Return the (x, y) coordinate for the center point of the cell that contains the specified text.  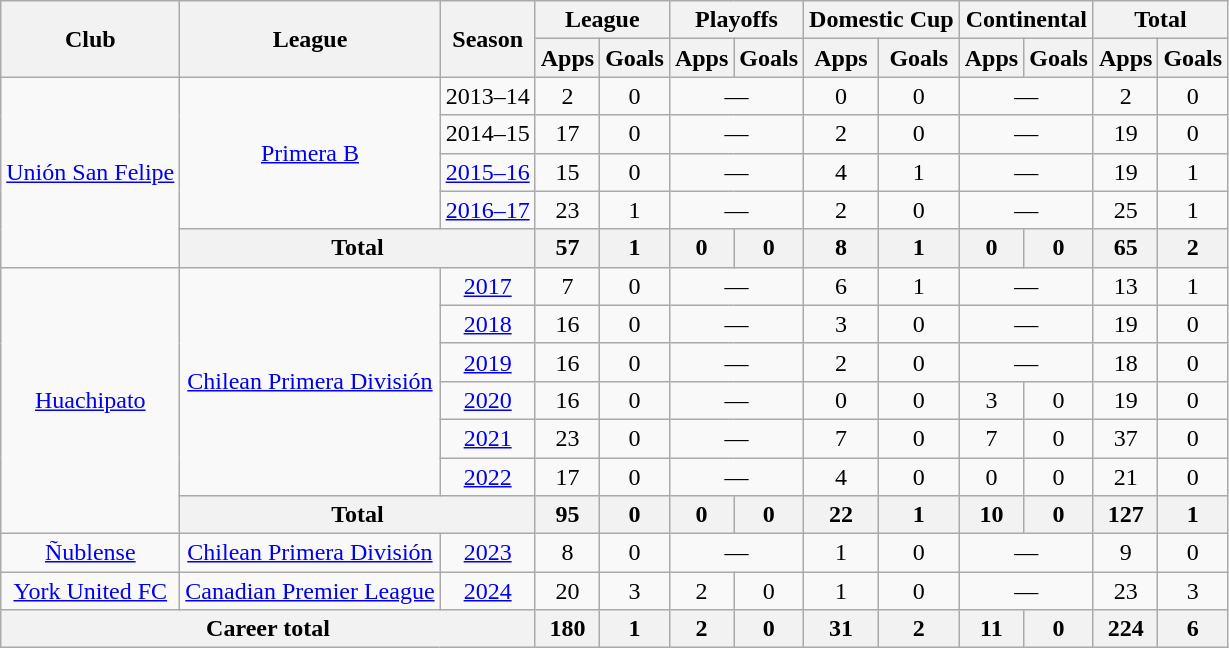
2016–17 (488, 210)
13 (1125, 286)
Canadian Premier League (310, 591)
21 (1125, 477)
Playoffs (736, 20)
224 (1125, 629)
York United FC (90, 591)
57 (567, 248)
65 (1125, 248)
2021 (488, 438)
2014–15 (488, 134)
2018 (488, 324)
Primera B (310, 153)
31 (842, 629)
15 (567, 172)
9 (1125, 553)
180 (567, 629)
Continental (1026, 20)
37 (1125, 438)
11 (991, 629)
Season (488, 39)
Unión San Felipe (90, 172)
22 (842, 515)
18 (1125, 362)
2023 (488, 553)
Career total (268, 629)
2013–14 (488, 96)
2015–16 (488, 172)
2022 (488, 477)
25 (1125, 210)
Ñublense (90, 553)
10 (991, 515)
Domestic Cup (882, 20)
95 (567, 515)
2020 (488, 400)
2024 (488, 591)
Club (90, 39)
2017 (488, 286)
127 (1125, 515)
2019 (488, 362)
20 (567, 591)
Huachipato (90, 400)
